Provide the [x, y] coordinate of the cell's center where the given text is located.  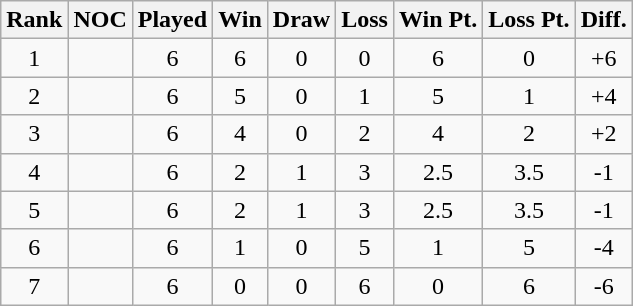
Played [172, 20]
Loss [365, 20]
+6 [604, 58]
Rank [34, 20]
-4 [604, 248]
Loss Pt. [529, 20]
Draw [301, 20]
7 [34, 286]
+4 [604, 96]
-6 [604, 286]
Win Pt. [438, 20]
NOC [100, 20]
+2 [604, 134]
Win [240, 20]
Diff. [604, 20]
